Identify which cell holds the provided text, then report its (x, y) central coordinate. 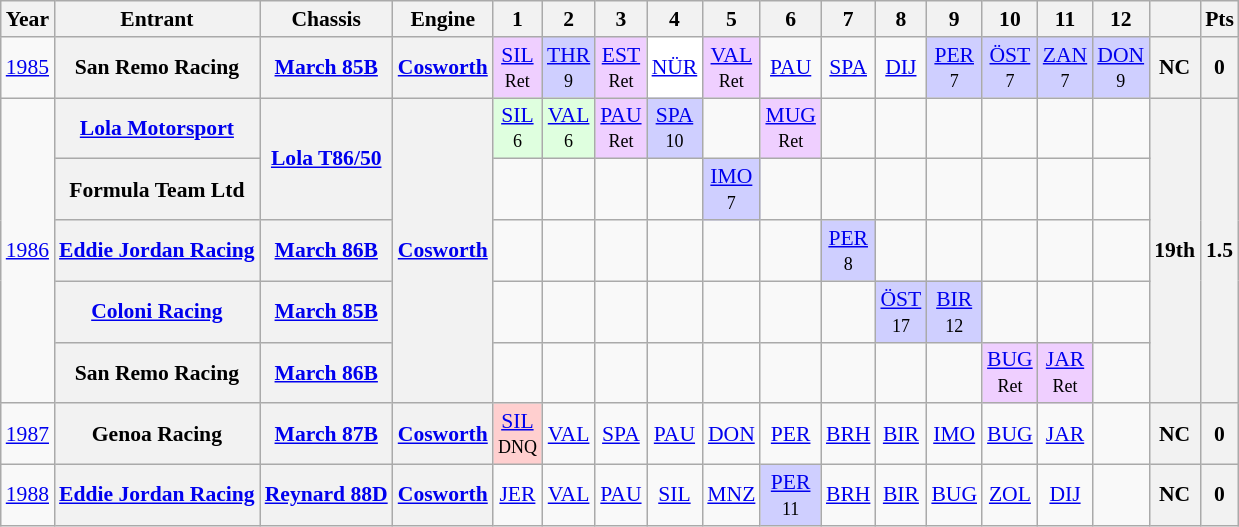
PER8 (848, 250)
IMO (954, 434)
PER7 (954, 68)
SPA10 (675, 128)
DON (731, 434)
10 (1010, 19)
5 (731, 19)
1986 (28, 251)
4 (675, 19)
THR9 (568, 68)
Reynard 88D (326, 496)
Genoa Racing (157, 434)
JER (518, 496)
1.5 (1220, 251)
1 (518, 19)
JAR (1065, 434)
Coloni Racing (157, 312)
12 (1120, 19)
7 (848, 19)
1988 (28, 496)
NÜR (675, 68)
ZOL (1010, 496)
9 (954, 19)
Lola Motorsport (157, 128)
March 87B (326, 434)
DON9 (1120, 68)
Entrant (157, 19)
11 (1065, 19)
Formula Team Ltd (157, 190)
VAL6 (568, 128)
1987 (28, 434)
Chassis (326, 19)
6 (790, 19)
VALRet (731, 68)
MUGRet (790, 128)
JARRet (1065, 372)
MNZ (731, 496)
SILDNQ (518, 434)
ESTRet (620, 68)
SIL6 (518, 128)
SILRet (518, 68)
8 (900, 19)
IMO7 (731, 190)
PER (790, 434)
ÖST17 (900, 312)
BIR12 (954, 312)
BUGRet (1010, 372)
3 (620, 19)
Lola T86/50 (326, 159)
ÖST7 (1010, 68)
19th (1174, 251)
PAURet (620, 128)
ZAN7 (1065, 68)
Pts (1220, 19)
Engine (443, 19)
Year (28, 19)
2 (568, 19)
1985 (28, 68)
SIL (675, 496)
PER11 (790, 496)
